Output the [X, Y] coordinate of the center of the cell containing the given text.  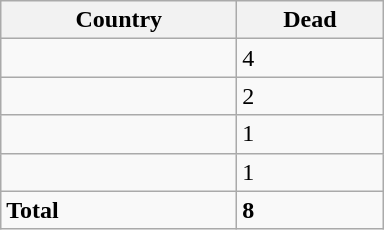
2 [310, 96]
Country [119, 20]
8 [310, 210]
Total [119, 210]
4 [310, 58]
Dead [310, 20]
